Return the (x, y) coordinate for the center point of the cell that contains the specified text.  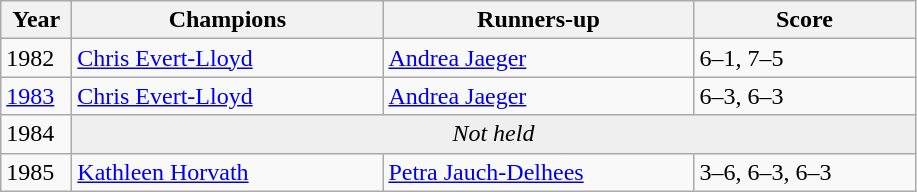
Petra Jauch-Delhees (538, 172)
6–3, 6–3 (804, 96)
1985 (36, 172)
1982 (36, 58)
1984 (36, 134)
6–1, 7–5 (804, 58)
Not held (494, 134)
Score (804, 20)
Year (36, 20)
Runners-up (538, 20)
3–6, 6–3, 6–3 (804, 172)
Kathleen Horvath (228, 172)
1983 (36, 96)
Champions (228, 20)
